Identify which cell holds the provided text, then report its (X, Y) central coordinate. 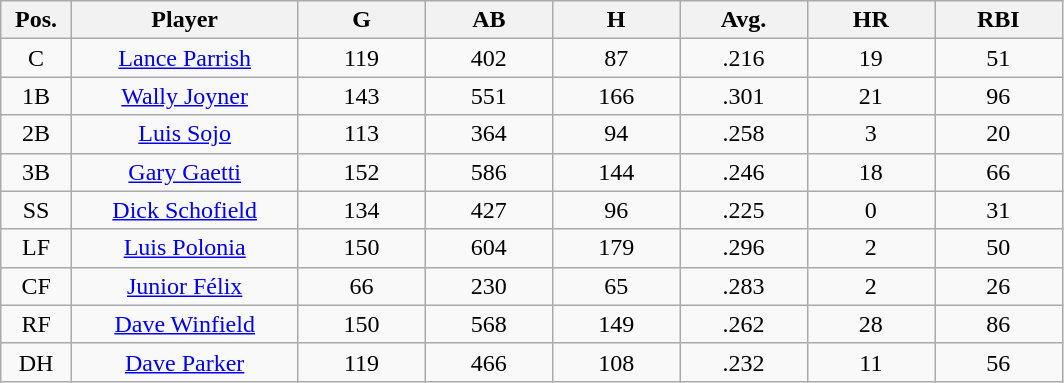
152 (362, 172)
Junior Félix (184, 286)
50 (998, 248)
Dave Winfield (184, 324)
568 (488, 324)
551 (488, 96)
18 (870, 172)
.301 (744, 96)
G (362, 20)
.216 (744, 58)
26 (998, 286)
SS (36, 210)
1B (36, 96)
DH (36, 362)
56 (998, 362)
466 (488, 362)
Dick Schofield (184, 210)
134 (362, 210)
0 (870, 210)
H (616, 20)
113 (362, 134)
230 (488, 286)
Gary Gaetti (184, 172)
364 (488, 134)
402 (488, 58)
3 (870, 134)
2B (36, 134)
108 (616, 362)
427 (488, 210)
Avg. (744, 20)
HR (870, 20)
31 (998, 210)
.296 (744, 248)
21 (870, 96)
.262 (744, 324)
LF (36, 248)
87 (616, 58)
586 (488, 172)
Player (184, 20)
149 (616, 324)
.225 (744, 210)
179 (616, 248)
20 (998, 134)
604 (488, 248)
.283 (744, 286)
144 (616, 172)
.258 (744, 134)
11 (870, 362)
28 (870, 324)
3B (36, 172)
Dave Parker (184, 362)
AB (488, 20)
C (36, 58)
166 (616, 96)
.232 (744, 362)
RF (36, 324)
Luis Sojo (184, 134)
CF (36, 286)
19 (870, 58)
86 (998, 324)
51 (998, 58)
143 (362, 96)
Lance Parrish (184, 58)
65 (616, 286)
94 (616, 134)
.246 (744, 172)
Wally Joyner (184, 96)
RBI (998, 20)
Pos. (36, 20)
Luis Polonia (184, 248)
